Scan for the cell matching the given text and deliver its (x, y) coordinate at center. 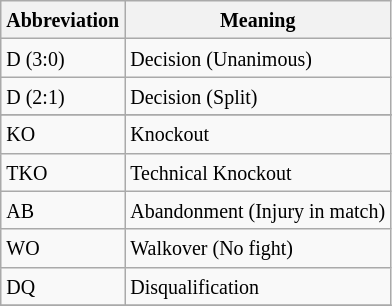
Abandonment (Injury in match) (258, 210)
AB (63, 210)
D (2:1) (63, 96)
Abbreviation (63, 20)
Decision (Split) (258, 96)
Decision (Unanimous) (258, 58)
Walkover (No fight) (258, 248)
Technical Knockout (258, 172)
Disqualification (258, 286)
TKO (63, 172)
D (3:0) (63, 58)
Meaning (258, 20)
WO (63, 248)
KO (63, 134)
Knockout (258, 134)
DQ (63, 286)
